Locate the cell with the specified text and output its (x, y) center coordinate. 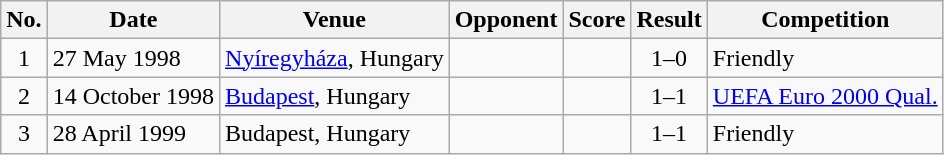
Result (669, 20)
Opponent (506, 20)
Score (597, 20)
Venue (335, 20)
27 May 1998 (133, 58)
Competition (825, 20)
3 (24, 134)
1 (24, 58)
14 October 1998 (133, 96)
2 (24, 96)
1–0 (669, 58)
Nyíregyháza, Hungary (335, 58)
Date (133, 20)
28 April 1999 (133, 134)
UEFA Euro 2000 Qual. (825, 96)
No. (24, 20)
